From the cell containing the given text, extract its center point as (X, Y) coordinate. 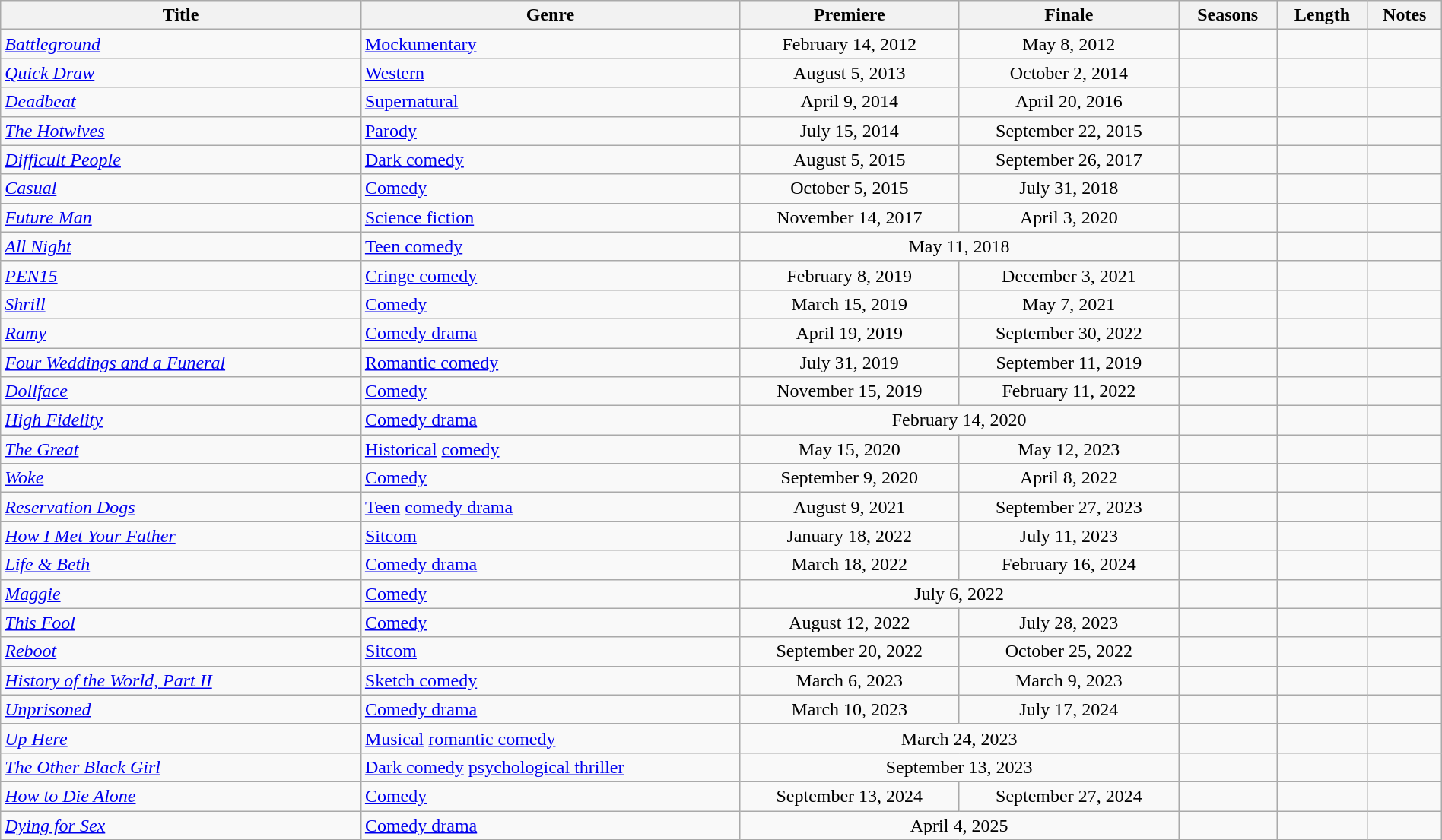
May 8, 2012 (1069, 44)
May 11, 2018 (960, 246)
September 27, 2023 (1069, 507)
July 15, 2014 (850, 131)
April 9, 2014 (850, 102)
Quick Draw (181, 73)
March 6, 2023 (850, 680)
Teen comedy drama (550, 507)
How to Die Alone (181, 796)
How I Met Your Father (181, 536)
Battleground (181, 44)
February 11, 2022 (1069, 391)
March 15, 2019 (850, 304)
Western (550, 73)
July 31, 2019 (850, 363)
Dark comedy psychological thriller (550, 767)
November 14, 2017 (850, 217)
April 19, 2019 (850, 333)
Future Man (181, 217)
February 14, 2012 (850, 44)
July 6, 2022 (960, 594)
September 26, 2017 (1069, 160)
Unprisoned (181, 709)
Dollface (181, 391)
Length (1323, 15)
September 20, 2022 (850, 651)
Up Here (181, 738)
Difficult People (181, 160)
Dying for Sex (181, 825)
April 4, 2025 (960, 825)
September 11, 2019 (1069, 363)
Woke (181, 478)
April 8, 2022 (1069, 478)
Mockumentary (550, 44)
March 10, 2023 (850, 709)
Title (181, 15)
Reboot (181, 651)
PEN15 (181, 275)
Science fiction (550, 217)
Maggie (181, 594)
February 16, 2024 (1069, 565)
Shrill (181, 304)
Musical romantic comedy (550, 738)
The Other Black Girl (181, 767)
Supernatural (550, 102)
Historical comedy (550, 449)
Notes (1404, 15)
January 18, 2022 (850, 536)
Premiere (850, 15)
All Night (181, 246)
High Fidelity (181, 420)
July 11, 2023 (1069, 536)
July 31, 2018 (1069, 189)
July 17, 2024 (1069, 709)
December 3, 2021 (1069, 275)
Four Weddings and a Funeral (181, 363)
September 9, 2020 (850, 478)
This Fool (181, 623)
September 13, 2023 (960, 767)
May 12, 2023 (1069, 449)
March 18, 2022 (850, 565)
November 15, 2019 (850, 391)
August 12, 2022 (850, 623)
April 20, 2016 (1069, 102)
The Great (181, 449)
May 15, 2020 (850, 449)
Parody (550, 131)
September 22, 2015 (1069, 131)
July 28, 2023 (1069, 623)
August 9, 2021 (850, 507)
August 5, 2015 (850, 160)
Reservation Dogs (181, 507)
May 7, 2021 (1069, 304)
September 13, 2024 (850, 796)
March 24, 2023 (960, 738)
August 5, 2013 (850, 73)
September 27, 2024 (1069, 796)
September 30, 2022 (1069, 333)
Casual (181, 189)
Dark comedy (550, 160)
Romantic comedy (550, 363)
Seasons (1228, 15)
Finale (1069, 15)
Genre (550, 15)
October 2, 2014 (1069, 73)
October 25, 2022 (1069, 651)
Teen comedy (550, 246)
February 8, 2019 (850, 275)
Deadbeat (181, 102)
February 14, 2020 (960, 420)
April 3, 2020 (1069, 217)
History of the World, Part II (181, 680)
Cringe comedy (550, 275)
Sketch comedy (550, 680)
Life & Beth (181, 565)
Ramy (181, 333)
The Hotwives (181, 131)
March 9, 2023 (1069, 680)
October 5, 2015 (850, 189)
